Search for the cell housing the specified text and yield its [x, y] center coordinate. 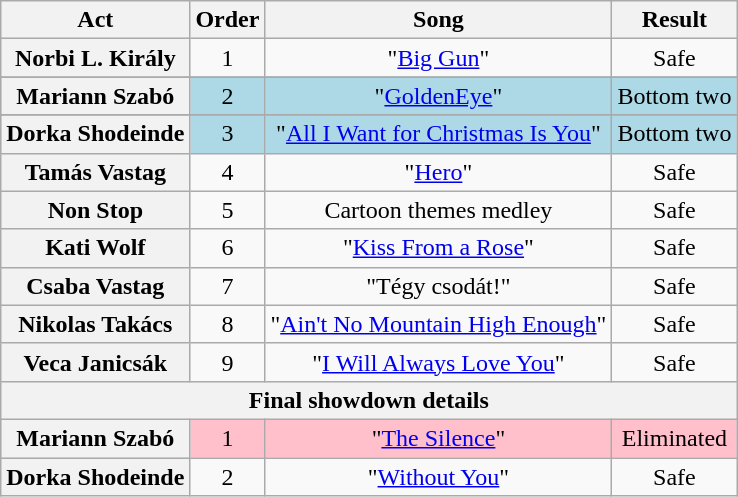
4 [228, 172]
"Ain't No Mountain High Enough" [438, 324]
"Without You" [438, 477]
"The Silence" [438, 438]
"GoldenEye" [438, 96]
"Big Gun" [438, 58]
"Tégy csodát!" [438, 286]
Order [228, 20]
6 [228, 248]
Non Stop [96, 210]
"I Will Always Love You" [438, 362]
5 [228, 210]
Eliminated [674, 438]
"All I Want for Christmas Is You" [438, 134]
Song [438, 20]
8 [228, 324]
Kati Wolf [96, 248]
Norbi L. Király [96, 58]
"Kiss From a Rose" [438, 248]
3 [228, 134]
7 [228, 286]
9 [228, 362]
Veca Janicsák [96, 362]
Nikolas Takács [96, 324]
Act [96, 20]
Cartoon themes medley [438, 210]
Csaba Vastag [96, 286]
Tamás Vastag [96, 172]
Result [674, 20]
Final showdown details [369, 400]
"Hero" [438, 172]
